From the cell containing the given text, extract its center point as [X, Y] coordinate. 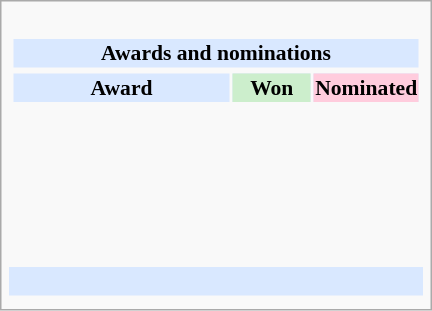
Won [272, 87]
Nominated [366, 87]
Award [121, 87]
Awards and nominations Award Won Nominated [216, 136]
Awards and nominations [216, 53]
